Return the [X, Y] coordinate for the center point of the cell that contains the specified text.  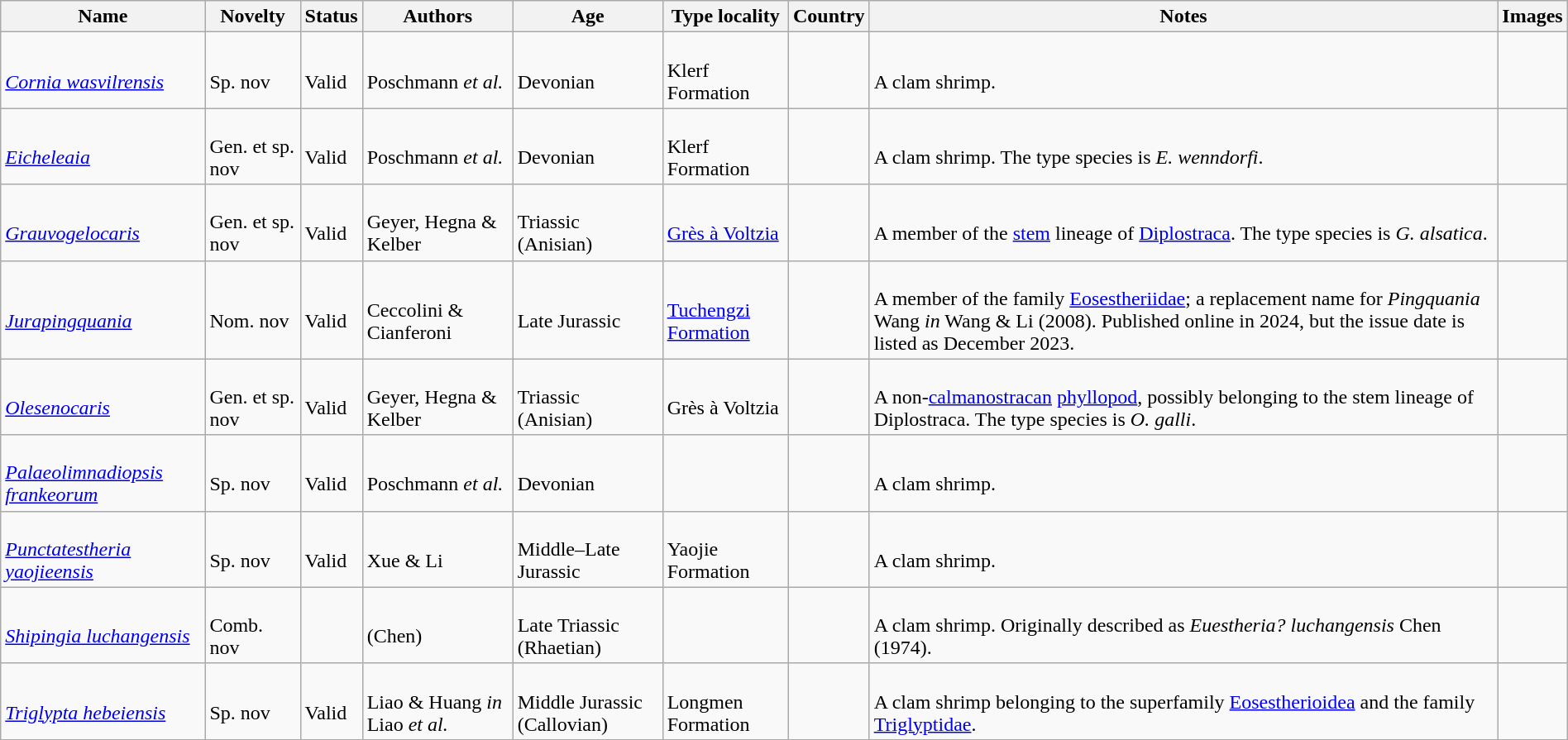
Ceccolini & Cianferoni [437, 309]
Longmen Formation [725, 701]
Palaeolimnadiopsis frankeorum [103, 473]
Punctatestheria yaojieensis [103, 549]
Olesenocaris [103, 397]
Status [331, 17]
Late Jurassic [587, 309]
Shipingia luchangensis [103, 625]
Country [829, 17]
Triglypta hebeiensis [103, 701]
Jurapingquania [103, 309]
Images [1532, 17]
Age [587, 17]
Tuchengzi Formation [725, 309]
Middle Jurassic (Callovian) [587, 701]
Novelty [253, 17]
A clam shrimp belonging to the superfamily Eosestherioidea and the family Triglyptidae. [1183, 701]
Eicheleaia [103, 146]
Notes [1183, 17]
Comb. nov [253, 625]
Cornia wasvilrensis [103, 70]
Middle–Late Jurassic [587, 549]
Late Triassic (Rhaetian) [587, 625]
(Chen) [437, 625]
Name [103, 17]
Authors [437, 17]
Type locality [725, 17]
Grauvogelocaris [103, 222]
Nom. nov [253, 309]
A member of the stem lineage of Diplostraca. The type species is G. alsatica. [1183, 222]
A non-calmanostracan phyllopod, possibly belonging to the stem lineage of Diplostraca. The type species is O. galli. [1183, 397]
Yaojie Formation [725, 549]
Xue & Li [437, 549]
A clam shrimp. Originally described as Euestheria? luchangensis Chen (1974). [1183, 625]
Liao & Huang in Liao et al. [437, 701]
A clam shrimp. The type species is E. wenndorfi. [1183, 146]
